Scan for the cell matching the given text and deliver its (x, y) coordinate at center. 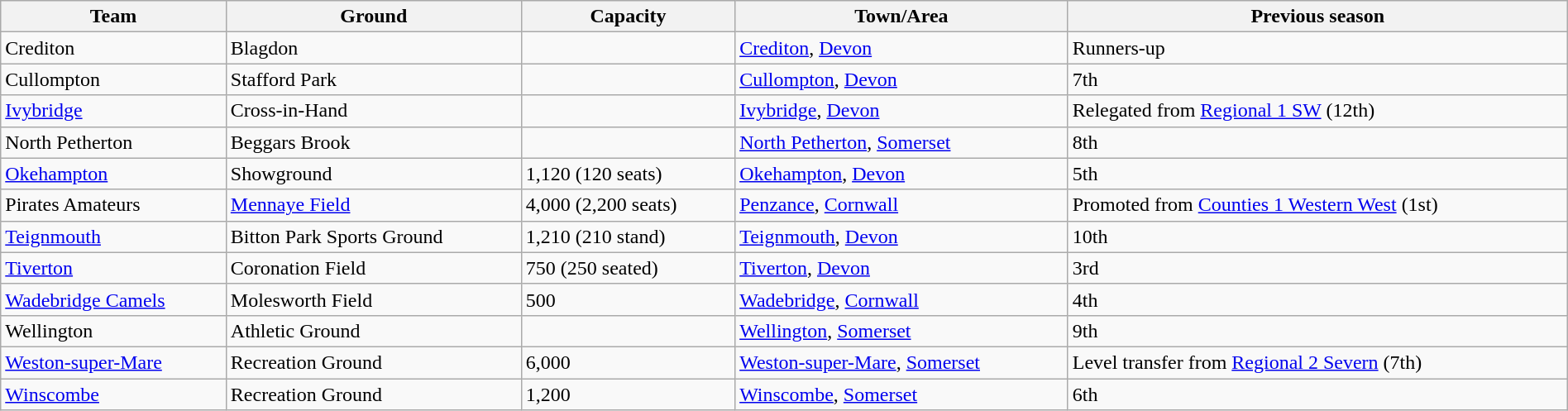
Mennaye Field (374, 205)
Blagdon (374, 48)
8th (1317, 142)
7th (1317, 79)
Cullompton (114, 79)
Beggars Brook (374, 142)
Okehampton, Devon (901, 174)
Crediton (114, 48)
North Petherton (114, 142)
Cross-in-Hand (374, 111)
Ground (374, 17)
4th (1317, 299)
500 (628, 299)
Level transfer from Regional 2 Severn (7th) (1317, 362)
1,200 (628, 394)
Crediton, Devon (901, 48)
Tiverton (114, 268)
Coronation Field (374, 268)
750 (250 seated) (628, 268)
Wadebridge, Cornwall (901, 299)
Showground (374, 174)
Wellington (114, 331)
Bitton Park Sports Ground (374, 237)
Winscombe (114, 394)
Molesworth Field (374, 299)
6,000 (628, 362)
Okehampton (114, 174)
Weston-super-Mare, Somerset (901, 362)
5th (1317, 174)
1,120 (120 seats) (628, 174)
Runners-up (1317, 48)
Pirates Amateurs (114, 205)
Wellington, Somerset (901, 331)
Teignmouth, Devon (901, 237)
Team (114, 17)
10th (1317, 237)
Promoted from Counties 1 Western West (1st) (1317, 205)
Ivybridge, Devon (901, 111)
1,210 (210 stand) (628, 237)
Cullompton, Devon (901, 79)
Weston-super-Mare (114, 362)
3rd (1317, 268)
Relegated from Regional 1 SW (12th) (1317, 111)
4,000 (2,200 seats) (628, 205)
Wadebridge Camels (114, 299)
9th (1317, 331)
Tiverton, Devon (901, 268)
Athletic Ground (374, 331)
Winscombe, Somerset (901, 394)
6th (1317, 394)
Ivybridge (114, 111)
North Petherton, Somerset (901, 142)
Previous season (1317, 17)
Town/Area (901, 17)
Teignmouth (114, 237)
Capacity (628, 17)
Penzance, Cornwall (901, 205)
Stafford Park (374, 79)
